Determine the (X, Y) coordinate at the center of the cell enclosing the given text.  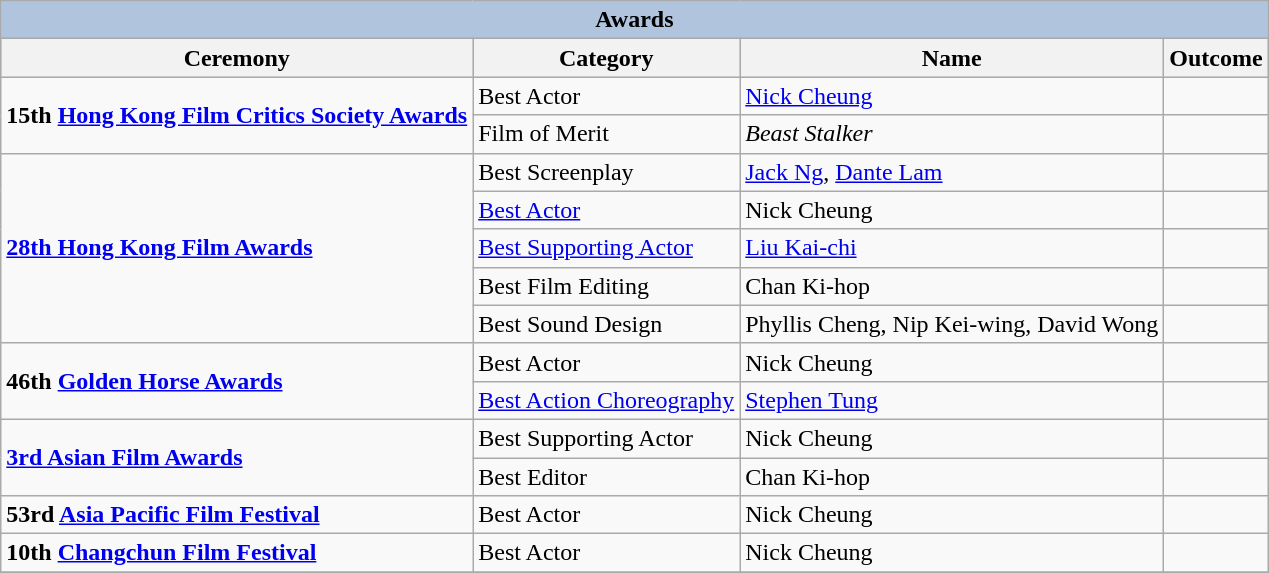
Ceremony (237, 58)
Film of Merit (606, 134)
Category (606, 58)
Best Film Editing (606, 286)
Stephen Tung (952, 400)
Liu Kai-chi (952, 248)
Phyllis Cheng, Nip Kei-wing, David Wong (952, 324)
Beast Stalker (952, 134)
Best Screenplay (606, 172)
Name (952, 58)
Best Action Choreography (606, 400)
Awards (634, 20)
Outcome (1216, 58)
Jack Ng, Dante Lam (952, 172)
46th Golden Horse Awards (237, 381)
28th Hong Kong Film Awards (237, 248)
10th Changchun Film Festival (237, 553)
15th Hong Kong Film Critics Society Awards (237, 115)
3rd Asian Film Awards (237, 457)
Best Sound Design (606, 324)
53rd Asia Pacific Film Festival (237, 515)
Best Editor (606, 477)
